From the cell containing the given text, extract its center point as [X, Y] coordinate. 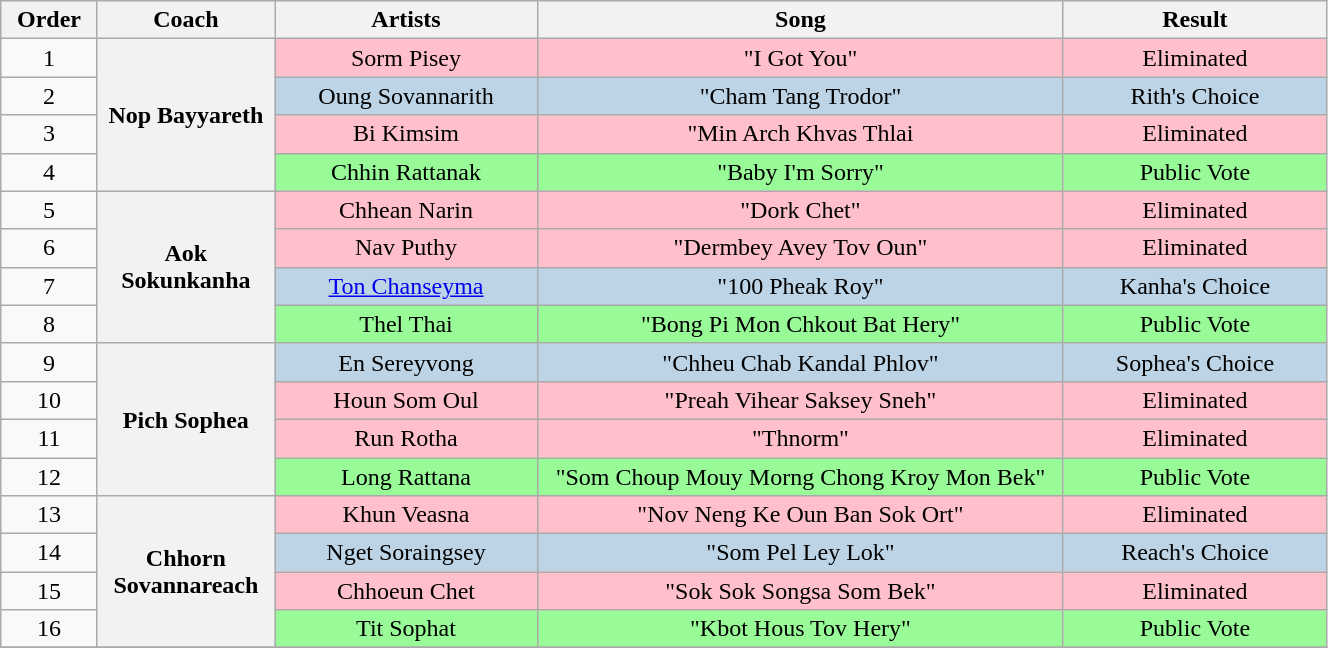
Chhean Narin [406, 210]
"Dermbey Avey Tov Oun" [800, 248]
Nget Soraingsey [406, 553]
Nav Puthy [406, 248]
11 [49, 438]
Run Rotha [406, 438]
Aok Sokunkanha [186, 267]
"Kbot Hous Tov Hery" [800, 629]
"Chheu Chab Kandal Phlov" [800, 362]
3 [49, 134]
"Som Pel Ley Lok" [800, 553]
2 [49, 96]
Sophea's Choice [1194, 362]
"Bong Pi Mon Chkout Bat Hery" [800, 324]
Reach's Choice [1194, 553]
"100 Pheak Roy" [800, 286]
Houn Som Oul [406, 400]
Ton Chanseyma [406, 286]
Pich Sophea [186, 419]
"Baby I'm Sorry" [800, 172]
Result [1194, 20]
Chhoeun Chet [406, 591]
13 [49, 515]
16 [49, 629]
"Cham Tang Trodor" [800, 96]
1 [49, 58]
Khun Veasna [406, 515]
Thel Thai [406, 324]
Song [800, 20]
4 [49, 172]
7 [49, 286]
Chhorn Sovannareach [186, 572]
8 [49, 324]
"Dork Chet" [800, 210]
"Thnorm" [800, 438]
14 [49, 553]
Sorm Pisey [406, 58]
10 [49, 400]
Rith's Choice [1194, 96]
6 [49, 248]
"Min Arch Khvas Thlai [800, 134]
"Nov Neng Ke Oun Ban Sok Ort" [800, 515]
"I Got You" [800, 58]
"Som Choup Mouy Morng Chong Kroy Mon Bek" [800, 477]
5 [49, 210]
Chhin Rattanak [406, 172]
Kanha's Choice [1194, 286]
Long Rattana [406, 477]
"Preah Vihear Saksey Sneh" [800, 400]
Oung Sovannarith [406, 96]
12 [49, 477]
Tit Sophat [406, 629]
En Sereyvong [406, 362]
Order [49, 20]
Coach [186, 20]
"Sok Sok Songsa Som Bek" [800, 591]
15 [49, 591]
Nop Bayyareth [186, 115]
Bi Kimsim [406, 134]
Artists [406, 20]
9 [49, 362]
